Identify which cell holds the provided text, then report its [x, y] central coordinate. 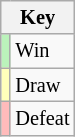
Draw [42, 85]
Defeat [42, 118]
Key [38, 17]
Win [42, 51]
